Output the (x, y) coordinate of the center of the cell containing the given text.  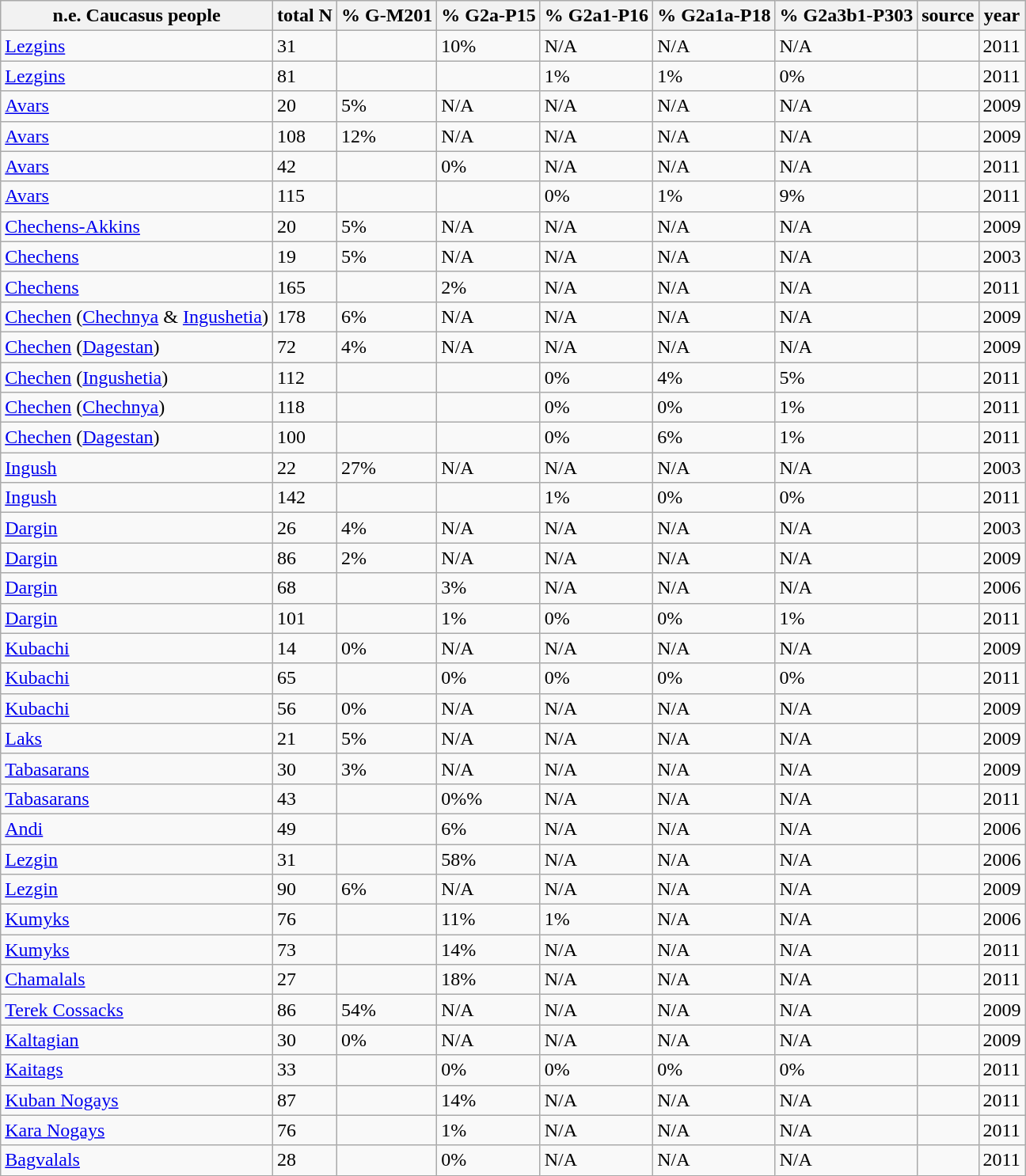
58% (488, 859)
Andi (137, 829)
43 (304, 799)
n.e. Caucasus people (137, 16)
Kara Nogays (137, 1130)
10% (488, 46)
19 (304, 256)
87 (304, 1100)
18% (488, 980)
% G2a1a-P18 (714, 16)
22 (304, 468)
14 (304, 648)
165 (304, 286)
65 (304, 678)
source (948, 16)
0%% (488, 799)
68 (304, 588)
27% (386, 468)
56 (304, 708)
% G2a-P15 (488, 16)
178 (304, 317)
118 (304, 408)
108 (304, 136)
Bagvalals (137, 1160)
Chechen (Chechnya) (137, 408)
Kaitags (137, 1070)
33 (304, 1070)
54% (386, 1010)
42 (304, 166)
Terek Cossacks (137, 1010)
Chechen (Ingushetia) (137, 377)
Kaltagian (137, 1040)
73 (304, 950)
9% (846, 196)
Kuban Nogays (137, 1100)
112 (304, 377)
11% (488, 920)
49 (304, 829)
101 (304, 618)
90 (304, 890)
142 (304, 498)
21 (304, 738)
% G-M201 (386, 16)
81 (304, 76)
27 (304, 980)
total N (304, 16)
Chechen (Chechnya & Ingushetia) (137, 317)
% G2a3b1-P303 (846, 16)
26 (304, 528)
Chamalals (137, 980)
28 (304, 1160)
72 (304, 347)
% G2a1-P16 (596, 16)
100 (304, 438)
year (1002, 16)
Chechens-Akkins (137, 226)
115 (304, 196)
12% (386, 136)
Laks (137, 738)
